From the cell containing the given text, extract its center point as (x, y) coordinate. 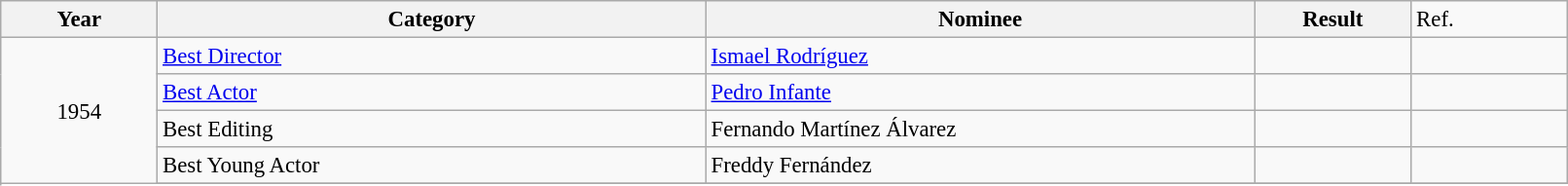
Category (432, 19)
Result (1333, 19)
Best Actor (432, 93)
1954 (80, 111)
Pedro Infante (980, 93)
Nominee (980, 19)
Ref. (1489, 19)
Year (80, 19)
Ismael Rodríguez (980, 56)
Best Young Actor (432, 166)
Best Director (432, 56)
Freddy Fernández (980, 166)
Fernando Martínez Álvarez (980, 130)
Best Editing (432, 130)
